Locate the cell with the specified text and output its [x, y] center coordinate. 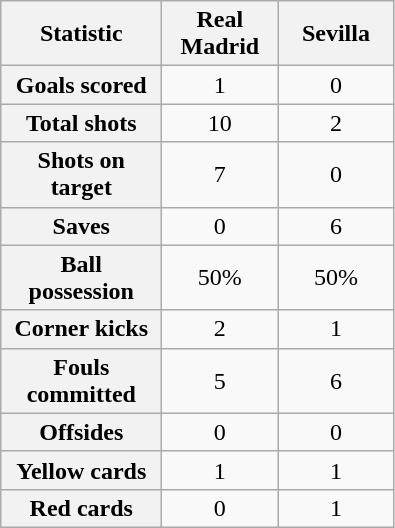
Ball possession [82, 278]
5 [220, 380]
Goals scored [82, 85]
Yellow cards [82, 470]
Offsides [82, 432]
7 [220, 174]
Total shots [82, 123]
Corner kicks [82, 329]
Shots on target [82, 174]
Sevilla [336, 34]
Saves [82, 226]
10 [220, 123]
Statistic [82, 34]
Fouls committed [82, 380]
Red cards [82, 508]
Real Madrid [220, 34]
